Extract the (x, y) coordinate from the center of the cell holding the provided text.  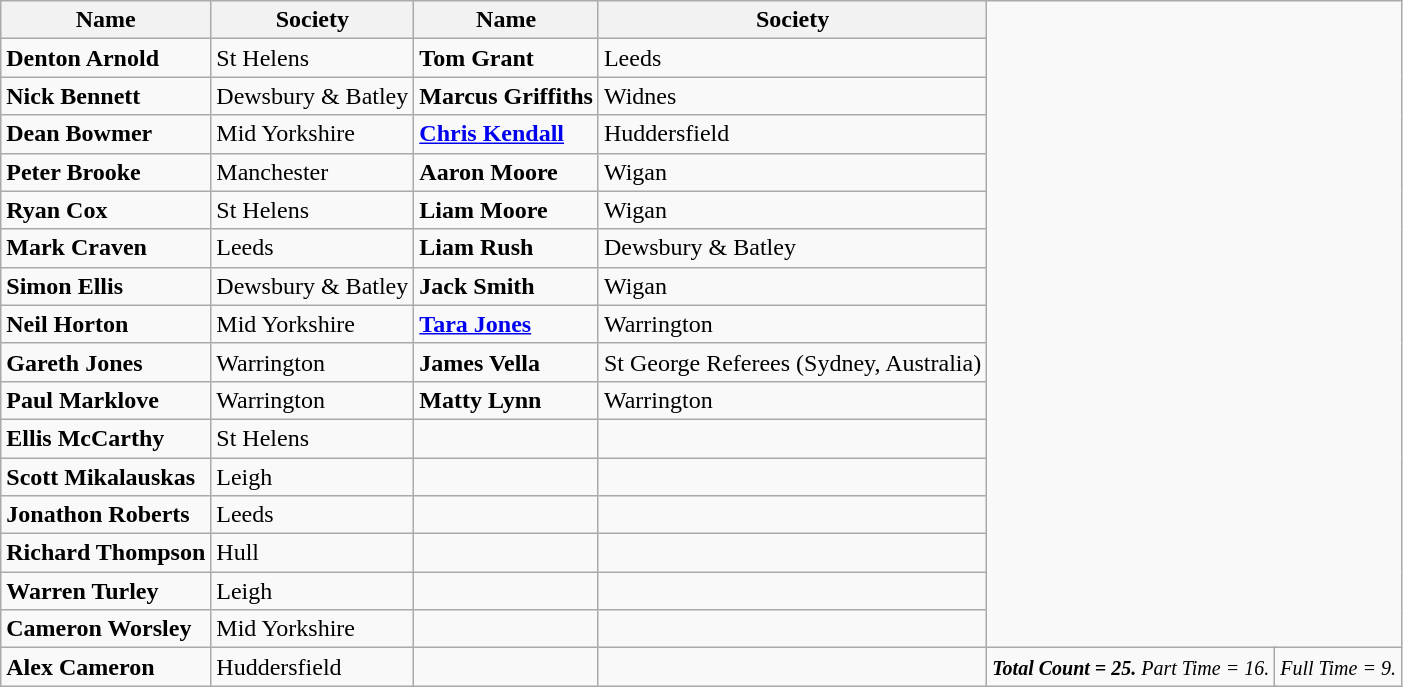
Ellis McCarthy (106, 438)
Ryan Cox (106, 210)
Total Count = 25. Part Time = 16. (1131, 667)
Hull (312, 553)
Alex Cameron (106, 667)
Jonathon Roberts (106, 515)
Gareth Jones (106, 362)
Richard Thompson (106, 553)
Aaron Moore (506, 172)
Full Time = 9. (1338, 667)
Chris Kendall (506, 134)
Scott Mikalauskas (106, 477)
Jack Smith (506, 286)
Liam Rush (506, 248)
Liam Moore (506, 210)
Widnes (792, 96)
James Vella (506, 362)
Neil Horton (106, 324)
Simon Ellis (106, 286)
Manchester (312, 172)
Peter Brooke (106, 172)
Matty Lynn (506, 400)
Warren Turley (106, 591)
Marcus Griffiths (506, 96)
Mark Craven (106, 248)
Tom Grant (506, 58)
Dean Bowmer (106, 134)
Cameron Worsley (106, 629)
Paul Marklove (106, 400)
Tara Jones (506, 324)
Denton Arnold (106, 58)
Nick Bennett (106, 96)
St George Referees (Sydney, Australia) (792, 362)
